Find where the given text appears and provide that cell's center as (x, y) coordinate. 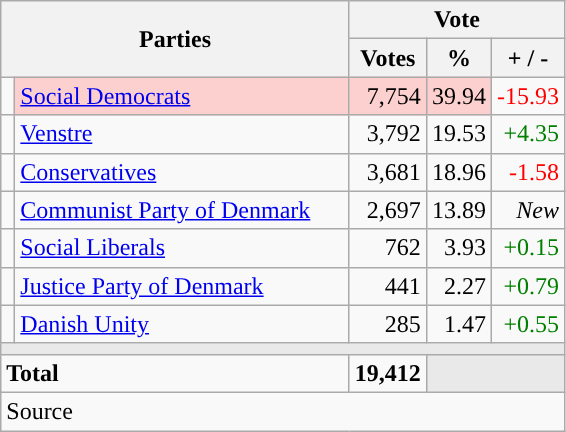
285 (388, 324)
39.94 (458, 96)
2.27 (458, 286)
18.96 (458, 172)
Social Liberals (182, 248)
441 (388, 286)
1.47 (458, 324)
Justice Party of Denmark (182, 286)
% (458, 58)
Communist Party of Denmark (182, 210)
-15.93 (528, 96)
Danish Unity (182, 324)
+4.35 (528, 134)
2,697 (388, 210)
+ / - (528, 58)
19.53 (458, 134)
19,412 (388, 373)
3,681 (388, 172)
Parties (176, 39)
3,792 (388, 134)
Source (283, 411)
-1.58 (528, 172)
New (528, 210)
+0.79 (528, 286)
Social Democrats (182, 96)
Venstre (182, 134)
Conservatives (182, 172)
13.89 (458, 210)
Vote (456, 20)
762 (388, 248)
+0.15 (528, 248)
3.93 (458, 248)
7,754 (388, 96)
Votes (388, 58)
+0.55 (528, 324)
Total (176, 373)
